Pinpoint the cell where the given text exists, returning its [x, y] midpoint coordinate. 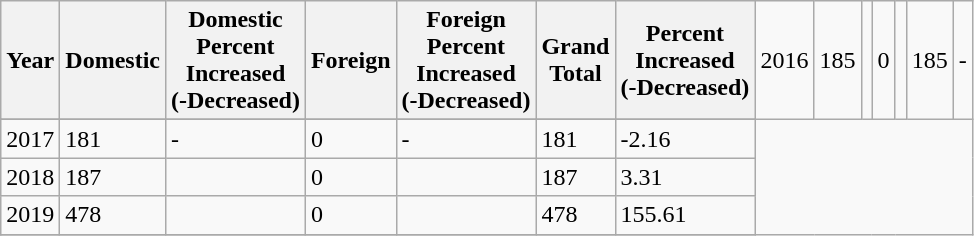
2018 [30, 177]
2019 [30, 215]
PercentIncreased(-Decreased) [685, 60]
Foreign [350, 60]
155.61 [685, 215]
Domestic [113, 60]
Year [30, 60]
ForeignPercentIncreased(-Decreased) [466, 60]
-2.16 [685, 139]
DomesticPercentIncreased(-Decreased) [236, 60]
3.31 [685, 177]
GrandTotal [576, 60]
2017 [30, 139]
2016 [784, 60]
